From the cell containing the given text, extract its center point as (X, Y) coordinate. 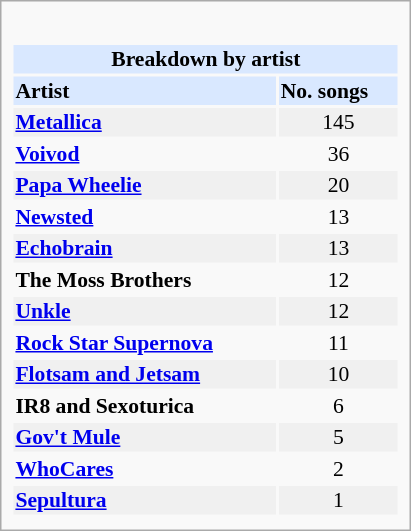
Voivod (145, 153)
WhoCares (145, 468)
6 (338, 405)
Papa Wheelie (145, 185)
Flotsam and Jetsam (145, 374)
Newsted (145, 216)
No. songs (338, 90)
Rock Star Supernova (145, 342)
Metallica (145, 122)
11 (338, 342)
20 (338, 185)
36 (338, 153)
Unkle (145, 311)
1 (338, 500)
5 (338, 437)
The Moss Brothers (145, 279)
Breakdown by artist (206, 59)
Artist (145, 90)
Gov't Mule (145, 437)
10 (338, 374)
IR8 and Sexoturica (145, 405)
Sepultura (145, 500)
145 (338, 122)
Echobrain (145, 248)
2 (338, 468)
